Identify which cell holds the provided text, then report its [x, y] central coordinate. 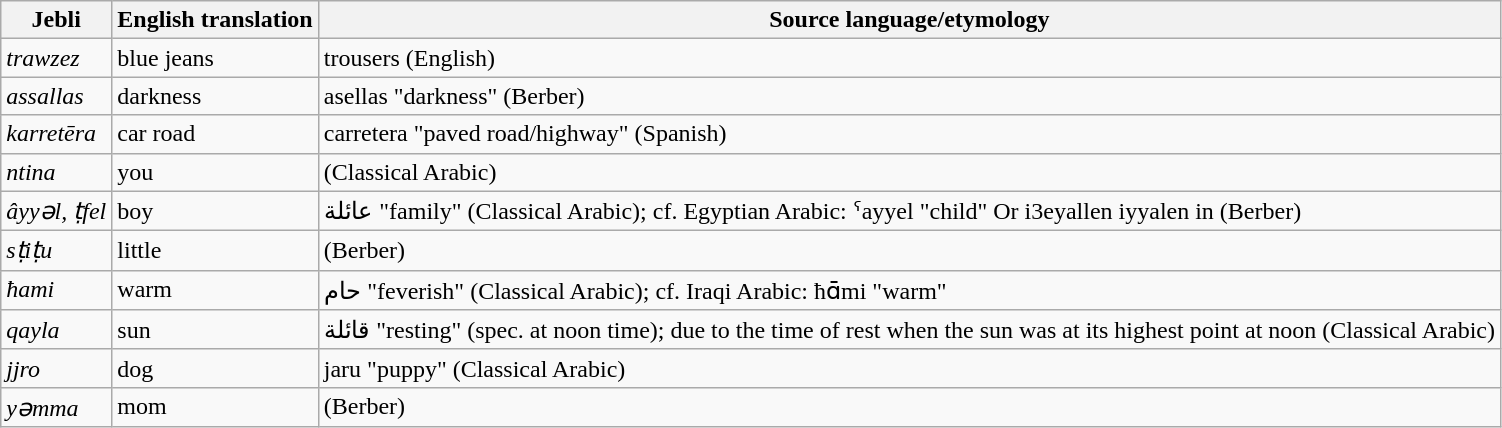
warm [215, 290]
qayla [56, 330]
dog [215, 368]
little [215, 251]
English translation [215, 20]
boy [215, 211]
darkness [215, 96]
asellas "darkness" (Berber) [909, 96]
blue jeans [215, 58]
âyyəl, ṭfel [56, 211]
sun [215, 330]
car road [215, 134]
حام "feverish" (Classical Arabic); cf. Iraqi Arabic: ħɑ̄mi "warm" [909, 290]
karretēra [56, 134]
Jebli [56, 20]
you [215, 172]
carretera "paved road/highway" (Spanish) [909, 134]
trawzez [56, 58]
yəmma [56, 407]
Source language/etymology [909, 20]
قائلة "resting" (spec. at noon time); due to the time of rest when the sun was at its highest point at noon (Classical Arabic) [909, 330]
jjro [56, 368]
assallas [56, 96]
sṭiṭu [56, 251]
ntina [56, 172]
عائلة "family" (Classical Arabic); cf. Egyptian Arabic: ˤayyel "child" Or i3eyallen iyyalen in (Berber) [909, 211]
(Classical Arabic) [909, 172]
ħami [56, 290]
mom [215, 407]
jaru "puppy" (Classical Arabic) [909, 368]
trousers (English) [909, 58]
